Determine the [X, Y] coordinate at the center of the cell enclosing the given text.  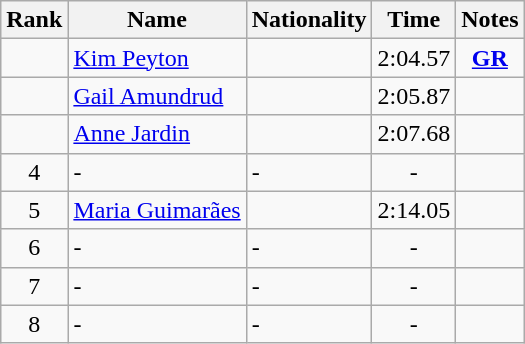
2:04.57 [414, 58]
Maria Guimarães [157, 210]
GR [490, 58]
6 [34, 248]
Nationality [309, 20]
2:14.05 [414, 210]
Time [414, 20]
Anne Jardin [157, 134]
5 [34, 210]
Rank [34, 20]
7 [34, 286]
Name [157, 20]
Kim Peyton [157, 58]
4 [34, 172]
Gail Amundrud [157, 96]
2:07.68 [414, 134]
2:05.87 [414, 96]
8 [34, 324]
Notes [490, 20]
